Extract the [X, Y] coordinate from the center of the cell holding the provided text.  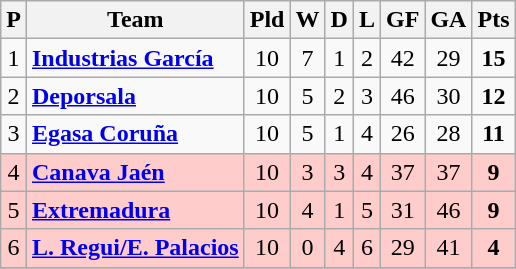
Team [135, 20]
26 [403, 134]
L. Regui/E. Palacios [135, 248]
GF [403, 20]
28 [448, 134]
Deporsala [135, 96]
GA [448, 20]
12 [494, 96]
Pts [494, 20]
31 [403, 210]
P [14, 20]
Canava Jaén [135, 172]
30 [448, 96]
Pld [267, 20]
7 [308, 58]
15 [494, 58]
L [366, 20]
0 [308, 248]
D [339, 20]
11 [494, 134]
W [308, 20]
Extremadura [135, 210]
41 [448, 248]
42 [403, 58]
Industrias García [135, 58]
Egasa Coruña [135, 134]
